Detect which cell encompasses the target text, then output its [x, y] center coordinate. 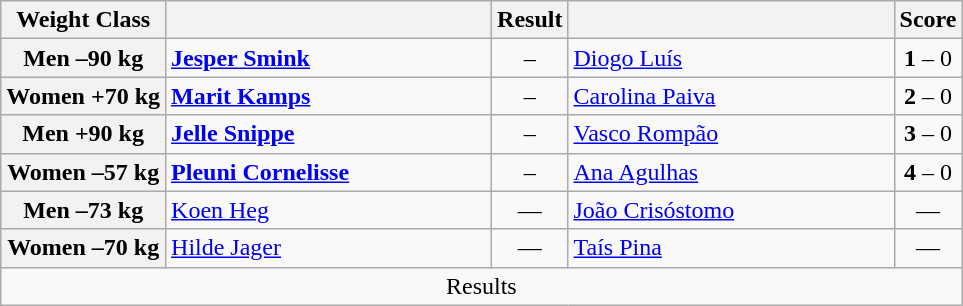
Taís Pina [731, 248]
Men –90 kg [84, 58]
Weight Class [84, 20]
2 – 0 [928, 96]
Women +70 kg [84, 96]
Pleuni Cornelisse [329, 172]
Koen Heg [329, 210]
Jelle Snippe [329, 134]
Result [530, 20]
Hilde Jager [329, 248]
Ana Agulhas [731, 172]
3 – 0 [928, 134]
Diogo Luís [731, 58]
João Crisóstomo [731, 210]
Results [482, 286]
4 – 0 [928, 172]
Marit Kamps [329, 96]
Men –73 kg [84, 210]
Score [928, 20]
Jesper Smink [329, 58]
Carolina Paiva [731, 96]
Women –57 kg [84, 172]
Men +90 kg [84, 134]
Women –70 kg [84, 248]
Vasco Rompão [731, 134]
1 – 0 [928, 58]
